Return [X, Y] of the center of cell containing provided text 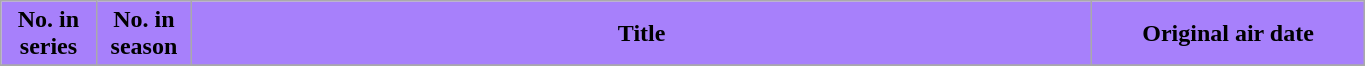
Title [642, 34]
No. inseries [48, 34]
Original air date [1228, 34]
No. inseason [144, 34]
